From the cell containing the given text, extract its center point as (X, Y) coordinate. 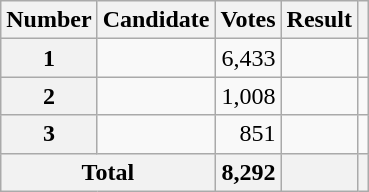
Total (108, 172)
1,008 (248, 96)
Votes (248, 20)
Number (49, 20)
851 (248, 134)
Candidate (156, 20)
8,292 (248, 172)
1 (49, 58)
Result (319, 20)
3 (49, 134)
6,433 (248, 58)
2 (49, 96)
